Scan for the cell matching the given text and deliver its (X, Y) coordinate at center. 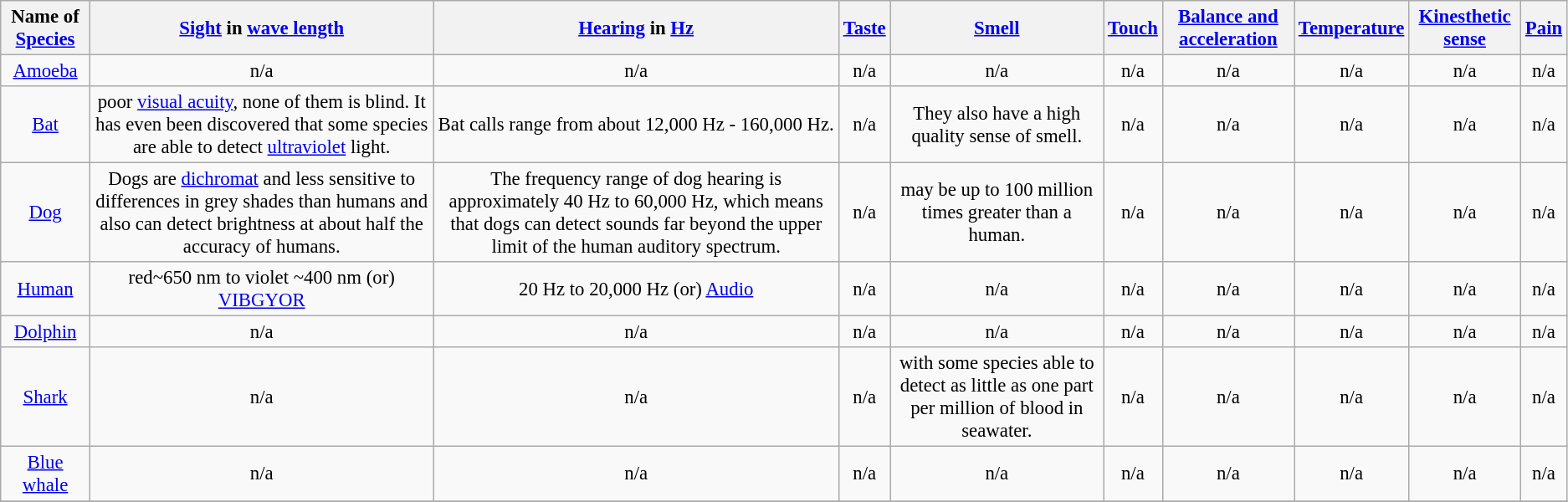
Amoeba (45, 71)
Temperature (1352, 28)
poor visual acuity, none of them is blind. It has even been discovered that some species are able to detect ultraviolet light. (261, 125)
Bat calls range from about 12,000 Hz - 160,000 Hz. (636, 125)
Smell (997, 28)
Name of Species (45, 28)
red~650 nm to violet ~400 nm (or) VIBGYOR (261, 289)
20 Hz to 20,000 Hz (or) Audio (636, 289)
Blue whale (45, 474)
Kinesthetic sense (1465, 28)
Shark (45, 398)
Dogs are dichromat and less sensitive to differences in grey shades than humans and also can detect brightness at about half the accuracy of humans. (261, 213)
Balance and acceleration (1228, 28)
may be up to 100 million times greater than a human. (997, 213)
Dolphin (45, 332)
Bat (45, 125)
They also have a high quality sense of smell. (997, 125)
Human (45, 289)
Hearing in Hz (636, 28)
Pain (1545, 28)
Taste (864, 28)
Dog (45, 213)
with some species able to detect as little as one part per million of blood in seawater. (997, 398)
Touch (1133, 28)
Sight in wave length (261, 28)
